Output the [X, Y] coordinate of the center of the cell containing the given text.  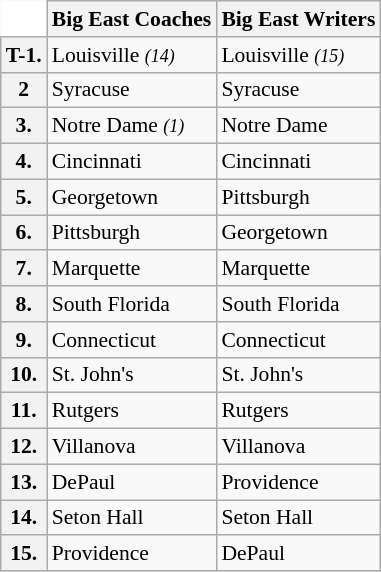
Louisville (14) [132, 55]
Big East Coaches [132, 19]
12. [24, 447]
14. [24, 518]
T-1. [24, 55]
2 [24, 90]
6. [24, 233]
7. [24, 269]
8. [24, 304]
3. [24, 126]
Notre Dame (1) [132, 126]
15. [24, 554]
Big East Writers [298, 19]
5. [24, 197]
Notre Dame [298, 126]
Louisville (15) [298, 55]
10. [24, 375]
13. [24, 482]
11. [24, 411]
4. [24, 162]
9. [24, 340]
